For the text-containing cell, return its midpoint in [x, y] coordinate format. 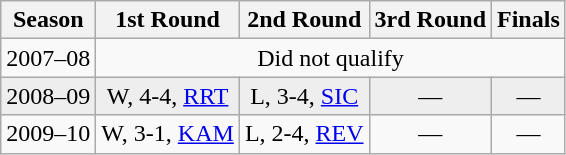
3rd Round [430, 20]
Did not qualify [330, 58]
Finals [529, 20]
W, 3-1, KAM [168, 134]
2007–08 [48, 58]
2008–09 [48, 96]
W, 4-4, RRT [168, 96]
1st Round [168, 20]
L, 3-4, SIC [304, 96]
Season [48, 20]
2nd Round [304, 20]
2009–10 [48, 134]
L, 2-4, REV [304, 134]
